Pinpoint the cell where the given text exists, returning its [x, y] midpoint coordinate. 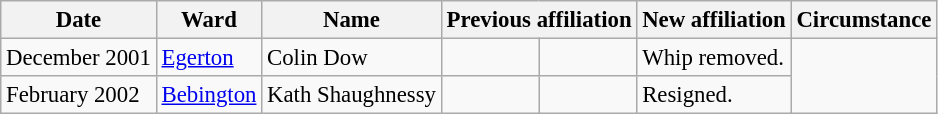
Ward [209, 20]
Name [352, 20]
Egerton [209, 58]
Resigned. [714, 95]
Date [78, 20]
February 2002 [78, 95]
Circumstance [864, 20]
Previous affiliation [539, 20]
Kath Shaughnessy [352, 95]
Bebington [209, 95]
New affiliation [714, 20]
December 2001 [78, 58]
Whip removed. [714, 58]
Colin Dow [352, 58]
